Output the (x, y) coordinate of the center of the cell containing the given text.  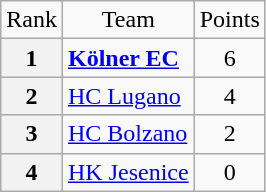
3 (32, 134)
Rank (32, 20)
HC Lugano (128, 96)
Kölner EC (128, 58)
Team (128, 20)
HC Bolzano (128, 134)
1 (32, 58)
0 (230, 172)
6 (230, 58)
HK Jesenice (128, 172)
Points (230, 20)
